Find where the given text appears and provide that cell's center as (x, y) coordinate. 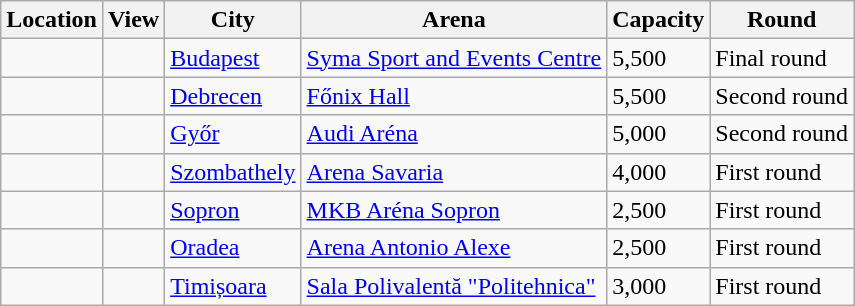
Győr (233, 134)
Budapest (233, 58)
Audi Aréna (454, 134)
MKB Aréna Sopron (454, 210)
Sopron (233, 210)
Szombathely (233, 172)
Round (782, 20)
Final round (782, 58)
Capacity (658, 20)
Sala Polivalentă "Politehnica" (454, 286)
Oradea (233, 248)
Arena (454, 20)
View (133, 20)
4,000 (658, 172)
Debrecen (233, 96)
Timișoara (233, 286)
Syma Sport and Events Centre (454, 58)
5,000 (658, 134)
Location (52, 20)
Főnix Hall (454, 96)
3,000 (658, 286)
Arena Antonio Alexe (454, 248)
City (233, 20)
Arena Savaria (454, 172)
